Capture the cell that displays the provided text and extract its (x, y) central coordinate. 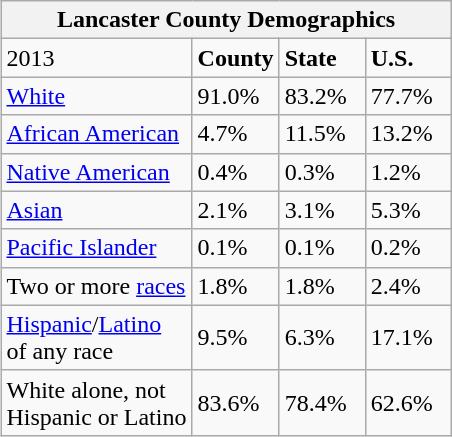
0.4% (236, 172)
91.0% (236, 96)
2.1% (236, 210)
2013 (96, 58)
62.6% (408, 402)
6.3% (322, 338)
U.S. (408, 58)
County (236, 58)
Asian (96, 210)
White (96, 96)
9.5% (236, 338)
5.3% (408, 210)
State (322, 58)
Hispanic/Latino of any race (96, 338)
13.2% (408, 134)
Lancaster County Demographics (226, 20)
White alone, not Hispanic or Latino (96, 402)
4.7% (236, 134)
3.1% (322, 210)
Two or more races (96, 286)
83.6% (236, 402)
African American (96, 134)
2.4% (408, 286)
11.5% (322, 134)
78.4% (322, 402)
1.2% (408, 172)
77.7% (408, 96)
0.2% (408, 248)
Pacific Islander (96, 248)
0.3% (322, 172)
17.1% (408, 338)
Native American (96, 172)
83.2% (322, 96)
